Return [x, y] of the center of cell containing provided text 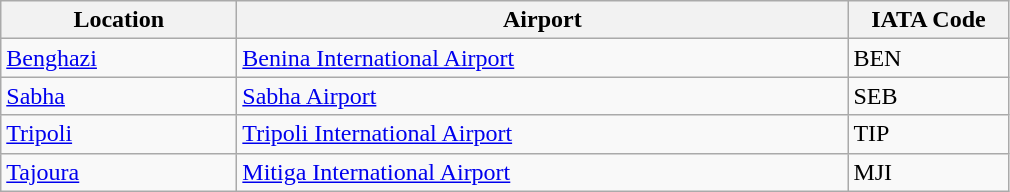
Tripoli International Airport [542, 134]
Benghazi [119, 58]
Airport [542, 20]
Sabha [119, 96]
TIP [928, 134]
SEB [928, 96]
Tajoura [119, 172]
BEN [928, 58]
Mitiga International Airport [542, 172]
MJI [928, 172]
Location [119, 20]
Sabha Airport [542, 96]
Tripoli [119, 134]
Benina International Airport [542, 58]
IATA Code [928, 20]
